Locate the cell with the specified text and output its (x, y) center coordinate. 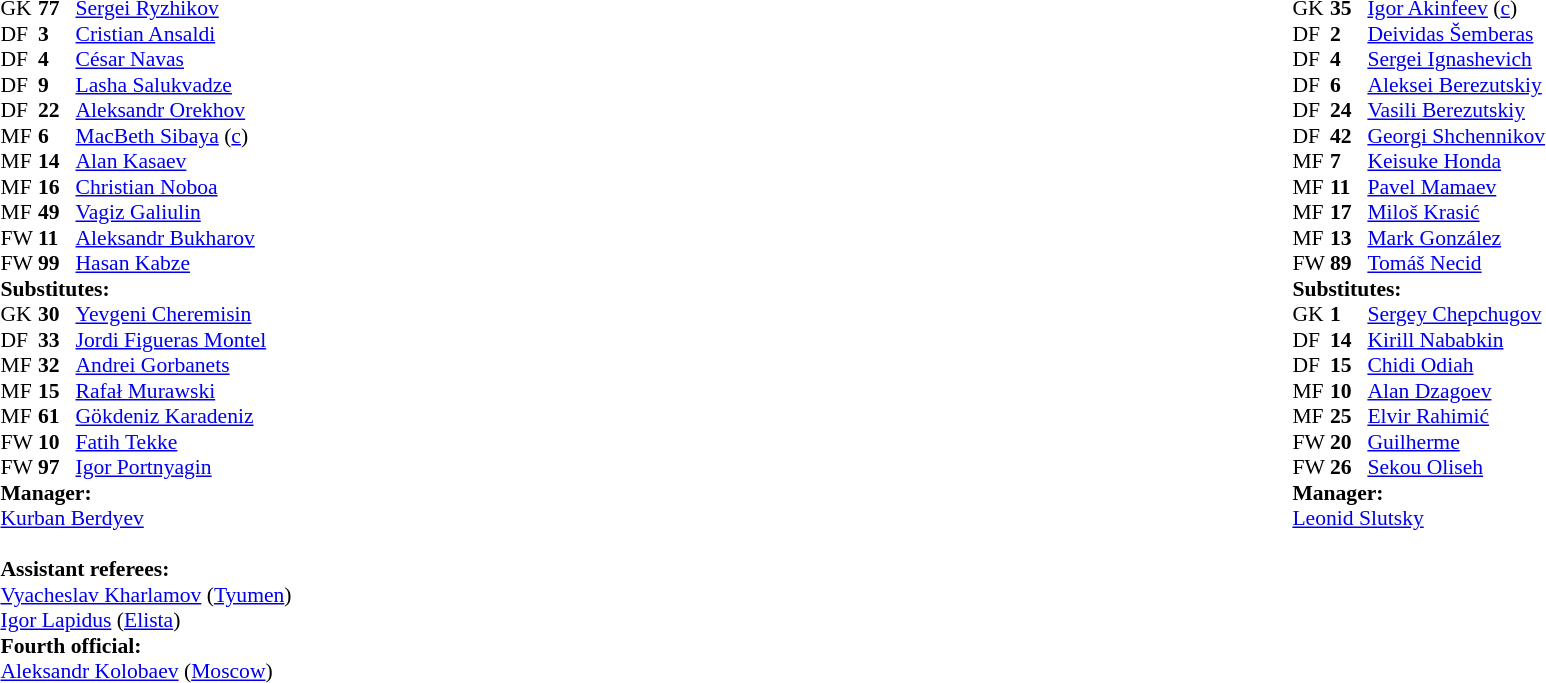
61 (57, 417)
Vasili Berezutskiy (1456, 111)
Sekou Oliseh (1456, 467)
Deividas Šemberas (1456, 34)
Yevgeni Cheremisin (184, 315)
Fatih Tekke (184, 442)
Keisuke Honda (1456, 161)
20 (1349, 442)
9 (57, 85)
99 (57, 263)
Guilherme (1456, 442)
26 (1349, 467)
24 (1349, 111)
Cristian Ansaldi (184, 34)
3 (57, 34)
Miloš Krasić (1456, 213)
Pavel Mamaev (1456, 187)
Sergey Chepchugov (1456, 315)
25 (1349, 417)
42 (1349, 136)
Leonid Slutsky (1418, 519)
MacBeth Sibaya (c) (184, 136)
97 (57, 467)
Alan Kasaev (184, 161)
Aleksei Berezutskiy (1456, 85)
49 (57, 213)
1 (1349, 315)
32 (57, 365)
Georgi Shchennikov (1456, 136)
17 (1349, 213)
33 (57, 340)
7 (1349, 161)
César Navas (184, 59)
Sergei Ignashevich (1456, 59)
Aleksandr Orekhov (184, 111)
16 (57, 187)
22 (57, 111)
30 (57, 315)
Kirill Nababkin (1456, 340)
Igor Portnyagin (184, 467)
Vagiz Galiulin (184, 213)
Andrei Gorbanets (184, 365)
Mark González (1456, 238)
Lasha Salukvadze (184, 85)
Tomáš Necid (1456, 263)
13 (1349, 238)
Elvir Rahimić (1456, 417)
2 (1349, 34)
Rafał Murawski (184, 391)
Jordi Figueras Montel (184, 340)
Alan Dzagoev (1456, 391)
Hasan Kabze (184, 263)
Chidi Odiah (1456, 365)
Aleksandr Bukharov (184, 238)
Gökdeniz Karadeniz (184, 417)
Christian Noboa (184, 187)
89 (1349, 263)
